Locate the cell with the specified text and output its (X, Y) center coordinate. 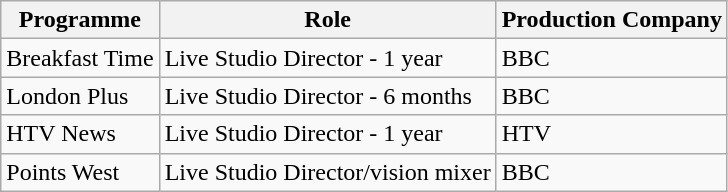
London Plus (80, 96)
Live Studio Director/vision mixer (328, 172)
HTV News (80, 134)
Programme (80, 20)
Breakfast Time (80, 58)
Live Studio Director - 6 months (328, 96)
Role (328, 20)
HTV (612, 134)
Production Company (612, 20)
Points West (80, 172)
